Determine the [x, y] coordinate at the center of the cell enclosing the given text.  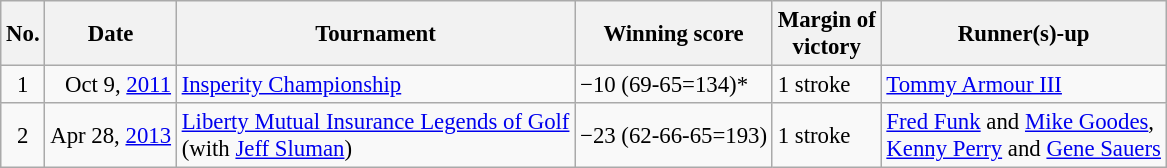
1 [23, 85]
Winning score [674, 34]
Oct 9, 2011 [110, 85]
No. [23, 34]
Fred Funk and Mike Goodes, Kenny Perry and Gene Sauers [1024, 136]
2 [23, 136]
Runner(s)-up [1024, 34]
Tournament [375, 34]
−23 (62-66-65=193) [674, 136]
Apr 28, 2013 [110, 136]
Liberty Mutual Insurance Legends of Golf(with Jeff Sluman) [375, 136]
Margin ofvictory [826, 34]
Date [110, 34]
Insperity Championship [375, 85]
−10 (69-65=134)* [674, 85]
Tommy Armour III [1024, 85]
